Extract the (X, Y) coordinate from the center of the cell holding the provided text.  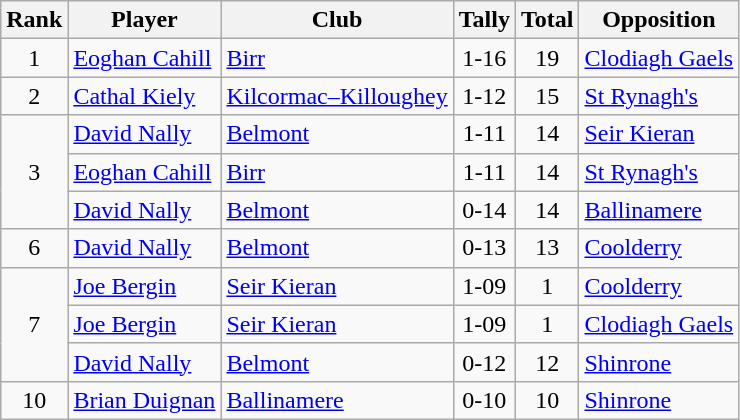
Player (144, 20)
Cathal Kiely (144, 96)
3 (34, 172)
1-16 (484, 58)
12 (547, 362)
Brian Duignan (144, 400)
0-10 (484, 400)
Tally (484, 20)
0-12 (484, 362)
7 (34, 324)
Total (547, 20)
6 (34, 248)
Opposition (659, 20)
Rank (34, 20)
0-13 (484, 248)
Kilcormac–Killoughey (337, 96)
15 (547, 96)
Club (337, 20)
0-14 (484, 210)
19 (547, 58)
1-12 (484, 96)
2 (34, 96)
13 (547, 248)
